From the cell containing the given text, extract its center point as (X, Y) coordinate. 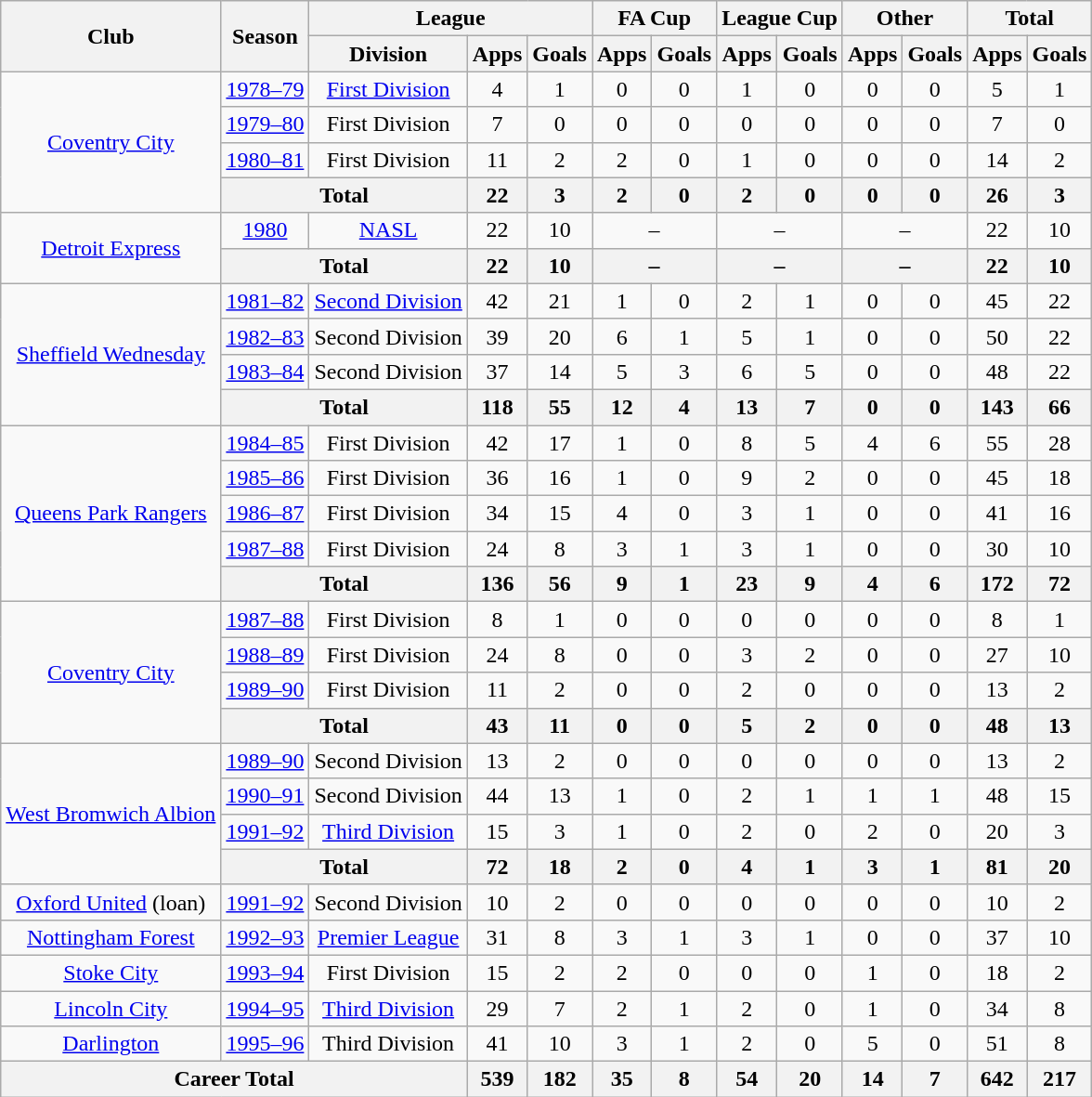
Lincoln City (111, 1008)
1993–94 (266, 973)
1994–95 (266, 1008)
Career Total (234, 1079)
29 (497, 1008)
FA Cup (655, 19)
30 (997, 549)
35 (622, 1079)
21 (560, 301)
17 (560, 443)
54 (747, 1079)
81 (997, 867)
Queens Park Rangers (111, 514)
1979–80 (266, 124)
1995–96 (266, 1044)
1983–84 (266, 372)
Season (266, 36)
1980–81 (266, 160)
44 (497, 796)
1988–89 (266, 655)
23 (747, 584)
50 (997, 336)
1992–93 (266, 937)
43 (497, 725)
539 (497, 1079)
28 (1059, 443)
26 (997, 195)
1984–85 (266, 443)
Detroit Express (111, 248)
39 (497, 336)
Sheffield Wednesday (111, 354)
143 (997, 407)
West Bromwich Albion (111, 814)
12 (622, 407)
1980 (266, 230)
League Cup (780, 19)
1982–83 (266, 336)
Nottingham Forest (111, 937)
31 (497, 937)
Division (388, 54)
136 (497, 584)
Darlington (111, 1044)
Premier League (388, 937)
1990–91 (266, 796)
1981–82 (266, 301)
1986–87 (266, 514)
66 (1059, 407)
Oxford United (loan) (111, 902)
118 (497, 407)
172 (997, 584)
NASL (388, 230)
217 (1059, 1079)
Stoke City (111, 973)
1978–79 (266, 89)
Other (904, 19)
56 (560, 584)
36 (497, 478)
642 (997, 1079)
51 (997, 1044)
182 (560, 1079)
Club (111, 36)
1985–86 (266, 478)
League (451, 19)
27 (997, 655)
